Return [X, Y] of the center of cell containing provided text 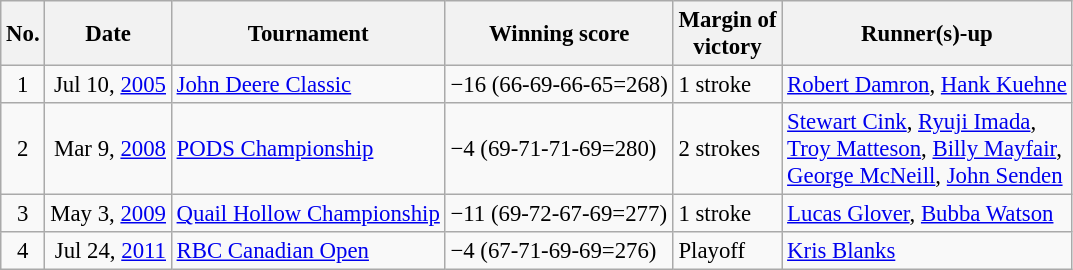
RBC Canadian Open [308, 251]
4 [23, 251]
−11 (69-72-67-69=277) [559, 214]
Date [108, 34]
−16 (66-69-66-65=268) [559, 85]
PODS Championship [308, 149]
Lucas Glover, Bubba Watson [927, 214]
−4 (69-71-71-69=280) [559, 149]
Jul 24, 2011 [108, 251]
Kris Blanks [927, 251]
Winning score [559, 34]
No. [23, 34]
2 [23, 149]
Stewart Cink, Ryuji Imada, Troy Matteson, Billy Mayfair, George McNeill, John Senden [927, 149]
Robert Damron, Hank Kuehne [927, 85]
Tournament [308, 34]
Jul 10, 2005 [108, 85]
John Deere Classic [308, 85]
3 [23, 214]
1 [23, 85]
2 strokes [728, 149]
Margin ofvictory [728, 34]
Runner(s)-up [927, 34]
May 3, 2009 [108, 214]
Mar 9, 2008 [108, 149]
Quail Hollow Championship [308, 214]
−4 (67-71-69-69=276) [559, 251]
Playoff [728, 251]
